Scan for the cell matching the given text and deliver its [X, Y] coordinate at center. 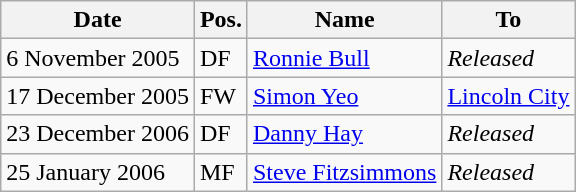
23 December 2006 [98, 134]
Name [344, 20]
25 January 2006 [98, 172]
Pos. [220, 20]
6 November 2005 [98, 58]
Lincoln City [508, 96]
Date [98, 20]
To [508, 20]
Steve Fitzsimmons [344, 172]
Ronnie Bull [344, 58]
Danny Hay [344, 134]
17 December 2005 [98, 96]
Simon Yeo [344, 96]
FW [220, 96]
MF [220, 172]
